From the cell containing the given text, extract its center point as (x, y) coordinate. 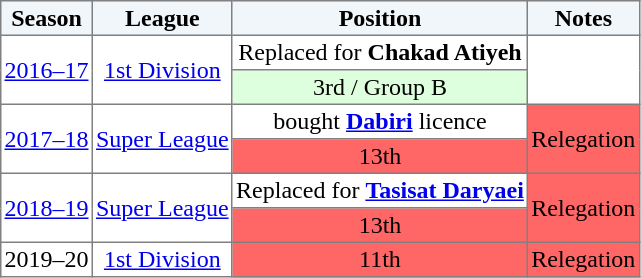
Replaced for Tasisat Daryaei (380, 190)
2019–20 (47, 259)
2016–17 (47, 70)
bought Dabiri licence (380, 121)
11th (380, 259)
Season (47, 18)
Replaced for Chakad Atiyeh (380, 52)
2017–18 (47, 138)
League (162, 18)
Notes (584, 18)
3rd / Group B (380, 87)
2018–19 (47, 208)
Position (380, 18)
